Provide the [X, Y] coordinate of the cell's center where the given text is located.  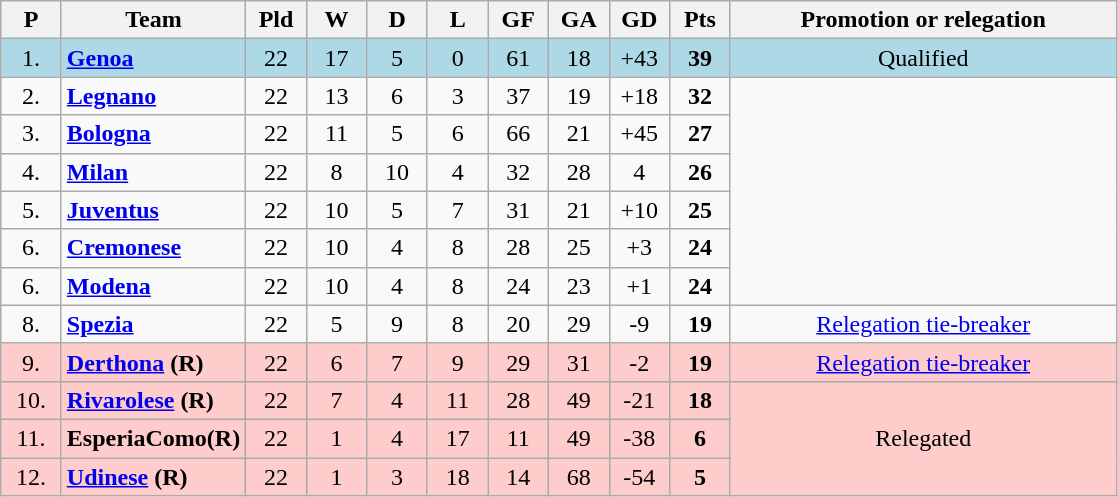
8. [32, 324]
20 [518, 324]
Udinese (R) [153, 477]
+3 [640, 248]
P [32, 20]
Team [153, 20]
4. [32, 172]
14 [518, 477]
Bologna [153, 134]
D [398, 20]
27 [700, 134]
Relegated [923, 438]
26 [700, 172]
Legnano [153, 96]
-54 [640, 477]
10. [32, 400]
39 [700, 58]
0 [458, 58]
Pld [276, 20]
+18 [640, 96]
EsperiaComo(R) [153, 438]
Modena [153, 286]
Spezia [153, 324]
3. [32, 134]
66 [518, 134]
+45 [640, 134]
-2 [640, 362]
+10 [640, 210]
Promotion or relegation [923, 20]
1. [32, 58]
-21 [640, 400]
Qualified [923, 58]
W [336, 20]
61 [518, 58]
Juventus [153, 210]
9. [32, 362]
GD [640, 20]
Genoa [153, 58]
GA [580, 20]
13 [336, 96]
Milan [153, 172]
+43 [640, 58]
23 [580, 286]
L [458, 20]
-38 [640, 438]
Pts [700, 20]
11. [32, 438]
Derthona (R) [153, 362]
-9 [640, 324]
37 [518, 96]
2. [32, 96]
5. [32, 210]
Rivarolese (R) [153, 400]
GF [518, 20]
Cremonese [153, 248]
+1 [640, 286]
68 [580, 477]
12. [32, 477]
